From the cell containing the given text, extract its center point as [x, y] coordinate. 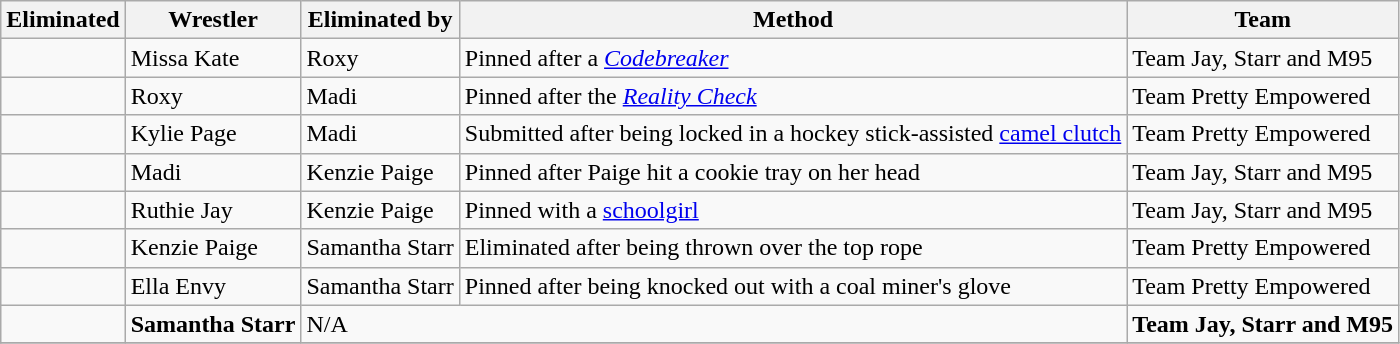
Pinned after the Reality Check [793, 96]
Eliminated after being thrown over the top rope [793, 248]
Pinned after being knocked out with a coal miner's glove [793, 286]
Method [793, 20]
Pinned after Paige hit a cookie tray on her head [793, 172]
Pinned after a Codebreaker [793, 58]
Eliminated by [380, 20]
N/A [714, 324]
Eliminated [63, 20]
Submitted after being locked in a hockey stick-assisted camel clutch [793, 134]
Wrestler [213, 20]
Pinned with a schoolgirl [793, 210]
Team [1263, 20]
Ella Envy [213, 286]
Ruthie Jay [213, 210]
Kylie Page [213, 134]
Missa Kate [213, 58]
